Capture the cell that displays the provided text and extract its [x, y] central coordinate. 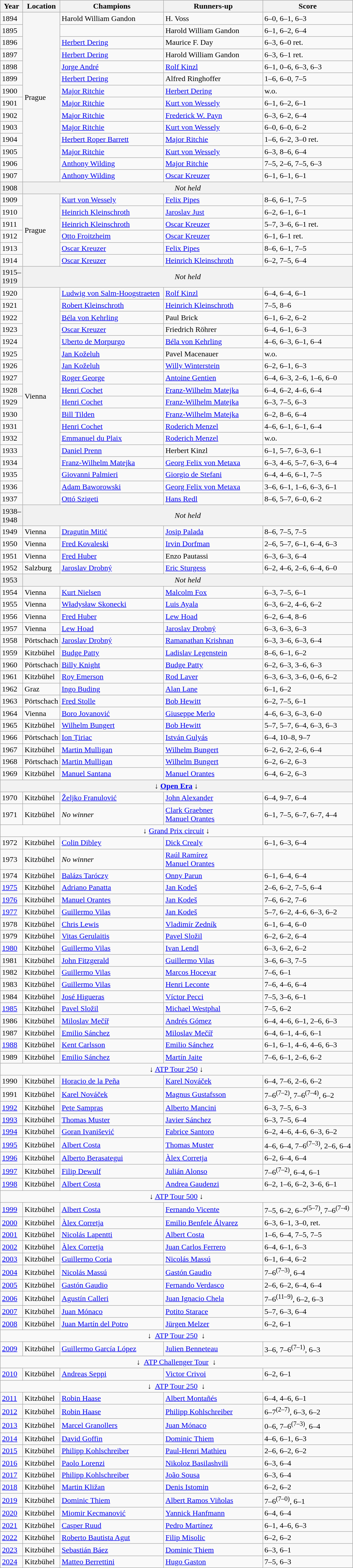
Filip Misolic [213, 1537]
2005 [11, 1285]
7–6, 4–6, 6–4 [307, 985]
1949 [11, 532]
1925 [11, 354]
1953 [11, 580]
Michael Westphal [213, 1009]
2016 [11, 1463]
6–4, 6–2, 6–3 [307, 774]
1976 [11, 900]
Fabrice Santoro [213, 1132]
Bill Tilden [112, 414]
Paul-Henri Mathieu [213, 1451]
Jürgen Melzer [213, 1324]
Willy Winterstein [213, 366]
5–7, 6–3, 6–4 [307, 1311]
2020 [11, 1513]
6–3, 7–5, 6–4 [307, 1120]
Fernando Verdasco [213, 1285]
2000 [11, 1223]
Ottó Szigeti [112, 499]
1969 [11, 774]
Albert Montañés [213, 1398]
6–7(2–7), 6–3, 6–2 [307, 1412]
3–6, 6–3, 7–5 [307, 960]
Enzo Pautassi [213, 556]
1907 [11, 176]
Nikoloz Basilashvili [213, 1463]
1986 [11, 1021]
Vladimír Zedník [213, 924]
1904 [11, 139]
1978 [11, 924]
Graz [41, 689]
Marcos Hocevar [213, 973]
Andrés Gómez [213, 1021]
6–3, 6–3, 6–3 [307, 629]
↓ Grand Prix circuit ↓ [176, 831]
Antoine Gentien [213, 378]
6–1, 6–4, 6–0 [307, 924]
Roy Emerson [112, 677]
1937 [11, 499]
Julien Benneteau [213, 1349]
6–2, 6–4, 8–6 [307, 616]
7–5, 3–6, 6–1 [307, 997]
1913 [11, 248]
Ingo Buding [112, 689]
6–3, 6–2, 6–4 [307, 115]
6–4, 6–4, 6–1 [307, 293]
Andreas Seppi [112, 1374]
1911 [11, 224]
7–6(11–9), 6–2, 6–3 [307, 1298]
6–4, 6–4 [307, 1513]
Paul Brick [213, 317]
Pete Sampras [112, 1108]
6–3, 6–1 [307, 1550]
1970 [11, 798]
Manuel Santana [112, 774]
Ludwig von Salm-Hoogstraeten [112, 293]
↓ ATP Challenger Tour ↓ [176, 1362]
Henri Leconte [213, 985]
7–6, 6–2, 7–6 [307, 900]
Goran Ivanišević [112, 1132]
Giorgio de Stefani [213, 475]
6–2, 6–1, 6–1 [307, 212]
1965 [11, 725]
Emmanuel du Plaix [112, 438]
0–6, 7–6(7–3), 6–4 [307, 1426]
6–1, 4–6, 6–3 [307, 1525]
1898 [11, 67]
6–1, 6–2, 6–2 [307, 317]
2012 [11, 1412]
Adriano Panatta [112, 888]
1895 [11, 31]
1971 [11, 815]
1928 [11, 390]
Clark Graebner Manuel Orantes [213, 815]
Julián Alonso [213, 1171]
1980 [11, 948]
Herbert Kinzl [213, 450]
6–4, 4–6, 6–1, 2–6, 6–3 [307, 1021]
7–6(7–2), 6–4, 6–1 [307, 1171]
João Sousa [213, 1475]
1967 [11, 749]
2007 [11, 1311]
1977 [11, 912]
6–2, 7–5, 6–1 [307, 701]
Roberto Bautista Agut [112, 1537]
6–4, 6–3, 2–6, 1–6, 6–0 [307, 378]
7–6(7–0), 6–1 [307, 1501]
Hugo Gaston [213, 1562]
2–6, 6–2, 6–2 [307, 1451]
6–4, 4–6, 6–1 [307, 1398]
1973 [11, 859]
6–1, 6–2 [307, 689]
Luis Ayala [213, 604]
1974 [11, 876]
6–3, 3–6, 6–3, 6–4 [307, 641]
Željko Franulović [112, 798]
Raúl Ramírez Manuel Orantes [213, 859]
6–4, 7–6, 2–6, 6–2 [307, 1081]
3–6, 6–1, 1–6, 6–3, 6–1 [307, 487]
6–1, 6–3, 6–4 [307, 843]
1966 [11, 737]
Pavel Macenauer [213, 354]
1920 [11, 293]
Albert Ramos Viñolas [213, 1501]
1987 [11, 1033]
Ladislav Legenstein [213, 653]
2010 [11, 1374]
Josip Palada [213, 532]
Ion Țiriac [112, 737]
7–5, 8–6 [307, 305]
Daniel Prenn [112, 450]
2–6, 5–7, 6–1, 6–4, 6–3 [307, 544]
2015 [11, 1451]
Score [307, 6]
1962 [11, 689]
1955 [11, 604]
1900 [11, 91]
2013 [11, 1426]
6–1, 6–1, 6–1 [307, 176]
Casper Ruud [112, 1525]
1984 [11, 997]
1994 [11, 1132]
Frederick W. Payn [213, 115]
Uberto de Morpurgo [112, 341]
Runners-up [213, 6]
6–4, 6–2, 4–6, 6–4 [307, 390]
6–3, 6–3, 3–6, 0–6, 6–2 [307, 677]
5–7, 5–7, 6–4, 6–3, 6–3 [307, 725]
Hans Redl [213, 499]
6–4, 4–6, 6–1, 7–5 [307, 475]
2003 [11, 1259]
↓ Open Era ↓ [176, 786]
2018 [11, 1487]
6–2, 6–3, 3–6, 6–3 [307, 665]
6–3, 7–5, 6–1 [307, 592]
Kent Carlsson [112, 1045]
Roger George [112, 378]
6–2, 4–6, 4–6, 6–3, 6–2 [307, 1132]
Onny Parun [213, 876]
Marcel Granollers [112, 1426]
1988 [11, 1045]
1961 [11, 677]
Miomir Kecmanović [112, 1513]
1897 [11, 55]
6–0, 6–0, 6–2 [307, 127]
1979 [11, 936]
Friedrich Röhrer [213, 329]
Kurt Nielsen [112, 592]
1951 [11, 556]
1923 [11, 329]
H. Voss [213, 18]
6–3, 4–6, 5–7, 6–3, 6–4 [307, 463]
Fred Kovaleski [112, 544]
6–1, 6–4, 6–2 [307, 1259]
Balázs Taróczy [112, 876]
1906 [11, 164]
6–2, 4–6, 2–6, 6–4, 6–0 [307, 568]
Juan Martín del Potro [112, 1324]
1954 [11, 592]
6–3, 6–1 ret. [307, 55]
6–1, 6–2, 6–1 [307, 103]
Victor Crivoi [213, 1374]
4–6, 6–1, 6–1, 6–4 [307, 426]
7–6(7–3), 6–4 [307, 1272]
José Higueras [112, 997]
1956 [11, 616]
1968 [11, 762]
Location [41, 6]
2023 [11, 1550]
1990 [11, 1081]
Agustín Calleri [112, 1298]
6–0, 6–1, 6–3 [307, 18]
Javier Sánchez [213, 1120]
Alan Lane [213, 689]
1910 [11, 212]
1929 [11, 402]
Alberto Berasategui [112, 1158]
1997 [11, 1171]
3–6, 7–6(7–1), 6–3 [307, 1349]
1894 [11, 18]
6–3, 6–2, 6–2 [307, 948]
Emilio Benfele Álvarez [213, 1223]
1931 [11, 426]
4–6, 6–1, 6–3 [307, 1439]
Víctor Pecci [213, 997]
7–6, 6–1, 2–6, 6–2 [307, 1057]
2009 [11, 1349]
2024 [11, 1562]
Andrea Gaudenzi [213, 1184]
6–2, 6–2, 2–6, 6–4 [307, 749]
1935 [11, 475]
Sebastián Báez [112, 1550]
Władysław Skonecki [112, 604]
1989 [11, 1057]
Alfred Ringhoffer [213, 79]
1957 [11, 629]
Guillermo Coria [112, 1259]
David Goffin [112, 1439]
1914 [11, 260]
1896 [11, 43]
Alberto Mancini [213, 1108]
1936 [11, 487]
1952 [11, 568]
1985 [11, 1009]
Filip Dewulf [112, 1171]
1921 [11, 305]
1982 [11, 973]
1908 [11, 188]
1950 [11, 544]
6–1, 0–6, 6–3, 6–3 [307, 67]
Giuseppe Merlo [213, 713]
6–2, 8–6, 6–4 [307, 414]
Paolo Lorenzi [112, 1463]
1959 [11, 653]
Martín Jaite [213, 1057]
Jaroslav Just [213, 212]
6–1, 6–2, 6–4 [307, 31]
1995 [11, 1145]
1972 [11, 843]
Yannick Hanfmann [213, 1513]
7–6, 6–1 [307, 973]
1–6, 6–2, 3–0 ret. [307, 139]
Boro Jovanović [112, 713]
1912 [11, 236]
Giovanni Palmieri [112, 475]
1927 [11, 378]
1993 [11, 1120]
1981 [11, 960]
Malcolm Fox [213, 592]
Pedro Martínez [213, 1525]
1991 [11, 1094]
7–6(7–2), 7–6(7–4), 6–2 [307, 1094]
6–1, 6–4, 6–4 [307, 876]
2022 [11, 1537]
Adam Baworowski [112, 487]
6–2, 6–2, 6–4 [307, 936]
4–6, 6–4, 7–6(7–3), 2–6, 6–4 [307, 1145]
2–6, 6–2, 6–4, 6–4 [307, 1285]
1996 [11, 1158]
1–6, 6–4, 7–5, 7–5 [307, 1235]
Vitas Gerulaitis [112, 936]
6–2, 7–5, 6–4 [307, 260]
2014 [11, 1439]
Matteo Berrettini [112, 1562]
6–1, 7–5, 6–7, 6–7, 4–4 [307, 815]
6–3, 6–1, 3–0, ret. [307, 1223]
6–1, 5–7, 6–3, 6–1 [307, 450]
6–3, 6–2, 4–6, 6–2 [307, 604]
2011 [11, 1398]
2017 [11, 1475]
1998 [11, 1184]
1975 [11, 888]
István Gulyás [213, 737]
Guillermo García López [112, 1349]
Rod Laver [213, 677]
1915–1919 [11, 277]
Chris Lewis [112, 924]
1964 [11, 713]
6–2, 6–1, 6–3 [307, 366]
Year [11, 6]
1–6, 6–0, 7–5 [307, 79]
6–3, 8–6, 6–4 [307, 152]
1960 [11, 665]
5–7, 6–2, 4–6, 6–3, 6–2 [307, 912]
2–6, 6–2, 7–5, 6–4 [307, 888]
6–3, 6–3, 6–4 [307, 556]
1903 [11, 127]
1934 [11, 463]
Salzburg [41, 568]
1926 [11, 366]
6–4, 6–1, 4–6, 6–1 [307, 1033]
1963 [11, 701]
Dragutin Mitić [112, 532]
2008 [11, 1324]
Potito Starace [213, 1311]
Jorge André [112, 67]
7–5, 6–2 [307, 1009]
6–1, 6–1, 4–6, 4–6, 6–3 [307, 1045]
Colin Dibley [112, 843]
8–6, 5–7, 6–0, 6–2 [307, 499]
Horacio de la Peña [112, 1081]
8–6, 7–5, 7–5 [307, 532]
↓ ATP Tour 500 ↓ [176, 1196]
1930 [11, 414]
4–6, 6–3, 6–1, 6–4 [307, 341]
Ivan Lendl [213, 948]
6–2, 1–6, 6–2, 3–6, 6–1 [307, 1184]
2002 [11, 1247]
7–5, 6–2, 6–7(5–7), 7–6(7–4) [307, 1209]
2001 [11, 1235]
1999 [11, 1209]
2006 [11, 1298]
1901 [11, 103]
6–2, 6–2, 6–3 [307, 762]
2021 [11, 1525]
2004 [11, 1272]
John Alexander [213, 798]
Martin Kližan [112, 1487]
Billy Knight [112, 665]
6–3, 6–0 ret. [307, 43]
4–6, 6–3, 6–3, 6–0 [307, 713]
1933 [11, 450]
Robert Kleinschroth [112, 305]
7–5, 2–6, 7–5, 6–3 [307, 164]
1958 [11, 641]
Herbert Roper Barrett [112, 139]
Fernando Vicente [213, 1209]
1922 [11, 317]
7–5, 6–3 [307, 1562]
Ramanathan Krishnan [213, 641]
1924 [11, 341]
Irvin Dorfman [213, 544]
5–7, 3–6, 6–1 ret. [307, 224]
8–6, 6–1, 6–2 [307, 653]
Denis Istomin [213, 1487]
Maurice F. Day [213, 43]
Champions [112, 6]
2019 [11, 1501]
1902 [11, 115]
6–4, 10–8, 9–7 [307, 737]
1905 [11, 152]
John Fitzgerald [112, 960]
Nicolás Lapentti [112, 1235]
Juan Ignacio Chela [213, 1298]
1983 [11, 985]
1992 [11, 1108]
1932 [11, 438]
1909 [11, 200]
1899 [11, 79]
6–1, 6–1 ret. [307, 236]
Eric Sturgess [213, 568]
Juan Carlos Ferrero [213, 1247]
Otto Froitzheim [112, 236]
6–2, 6–4, 6–4 [307, 1158]
Dick Crealy [213, 843]
Fred Stolle [112, 701]
6–4, 9–7, 6–4 [307, 798]
1938–1948 [11, 515]
Magnus Gustafsson [213, 1094]
